Determine the (x, y) coordinate at the center of the cell enclosing the given text.  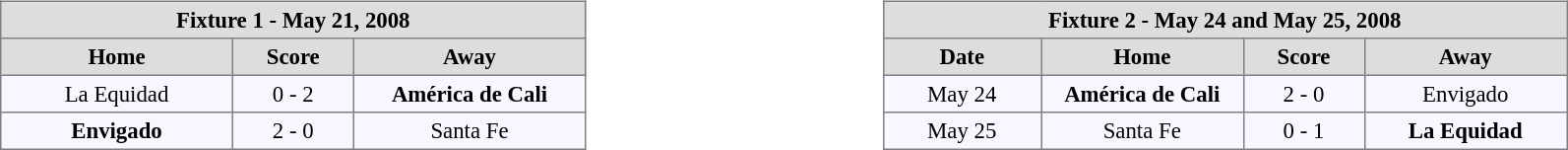
May 25 (962, 131)
0 - 2 (293, 94)
Date (962, 57)
0 - 1 (1303, 131)
Fixture 2 - May 24 and May 25, 2008 (1224, 20)
May 24 (962, 94)
Fixture 1 - May 21, 2008 (293, 20)
